Pinpoint the cell where the given text exists, returning its [X, Y] midpoint coordinate. 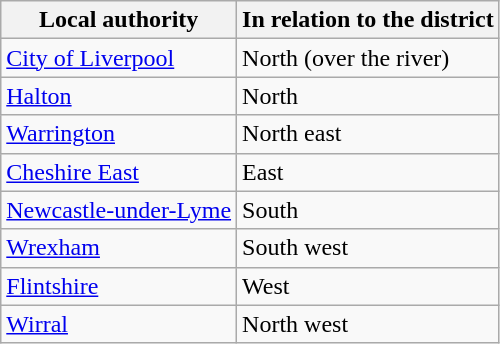
Wirral [119, 324]
North (over the river) [368, 58]
Newcastle-under-Lyme [119, 210]
Local authority [119, 20]
South [368, 210]
North east [368, 134]
North [368, 96]
In relation to the district [368, 20]
Warrington [119, 134]
Cheshire East [119, 172]
Flintshire [119, 286]
South west [368, 248]
North west [368, 324]
East [368, 172]
City of Liverpool [119, 58]
Wrexham [119, 248]
West [368, 286]
Halton [119, 96]
